Return (x, y) of the center of cell containing provided text 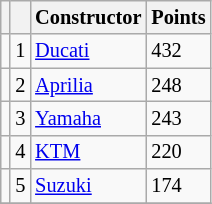
Suzuki (88, 186)
243 (178, 118)
5 (20, 186)
Aprilia (88, 85)
Yamaha (88, 118)
174 (178, 186)
2 (20, 85)
Points (178, 17)
220 (178, 152)
3 (20, 118)
248 (178, 85)
Ducati (88, 51)
1 (20, 51)
KTM (88, 152)
Constructor (88, 17)
4 (20, 152)
432 (178, 51)
